Provide the [X, Y] coordinate of the cell's center where the given text is located.  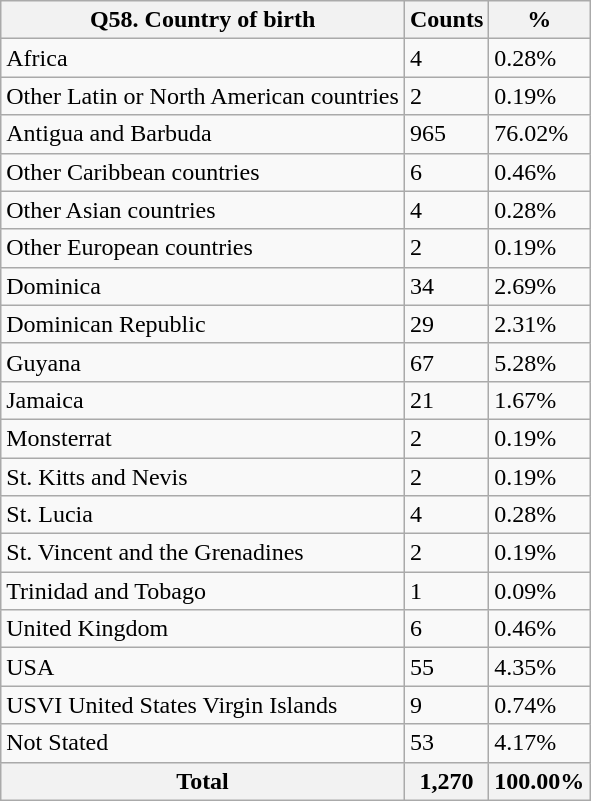
76.02% [540, 134]
Total [203, 781]
4.35% [540, 667]
2.69% [540, 286]
Jamaica [203, 400]
1,270 [446, 781]
Other Caribbean countries [203, 172]
965 [446, 134]
1 [446, 591]
100.00% [540, 781]
0.09% [540, 591]
2.31% [540, 324]
Guyana [203, 362]
67 [446, 362]
21 [446, 400]
% [540, 20]
Counts [446, 20]
9 [446, 705]
Africa [203, 58]
Other Asian countries [203, 210]
0.74% [540, 705]
USA [203, 667]
Dominican Republic [203, 324]
53 [446, 743]
Trinidad and Tobago [203, 591]
Q58. Country of birth [203, 20]
29 [446, 324]
4.17% [540, 743]
Other European countries [203, 248]
United Kingdom [203, 629]
Dominica [203, 286]
Monsterrat [203, 438]
55 [446, 667]
St. Vincent and the Grenadines [203, 553]
34 [446, 286]
1.67% [540, 400]
St. Lucia [203, 515]
Other Latin or North American countries [203, 96]
5.28% [540, 362]
Antigua and Barbuda [203, 134]
Not Stated [203, 743]
St. Kitts and Nevis [203, 477]
USVI United States Virgin Islands [203, 705]
